Capture the cell that displays the provided text and extract its (x, y) central coordinate. 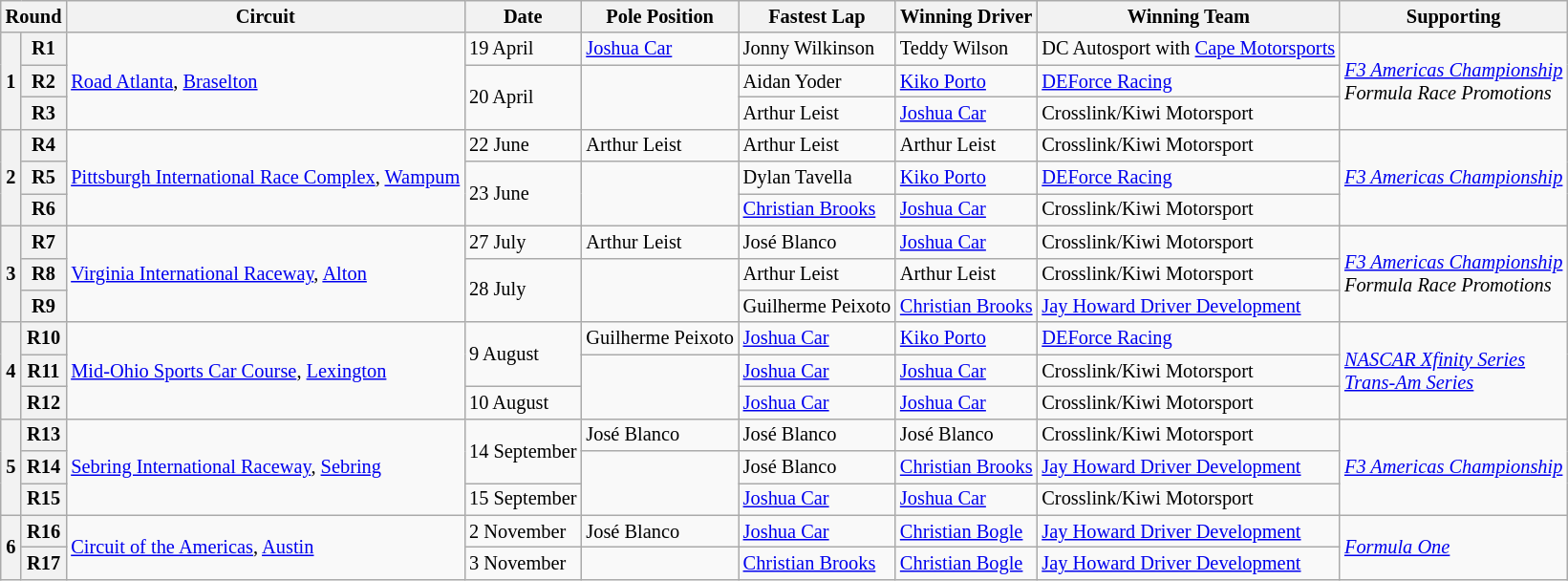
Pittsburgh International Race Complex, Wampum (266, 178)
15 September (523, 499)
R1 (44, 49)
R7 (44, 242)
Round (34, 16)
Winning Team (1189, 16)
R4 (44, 145)
Sebring International Raceway, Sebring (266, 466)
R16 (44, 531)
Road Atlanta, Braselton (266, 80)
10 August (523, 402)
NASCAR Xfinity SeriesTrans-Am Series (1453, 371)
Circuit of the Americas, Austin (266, 547)
Dylan Tavella (817, 178)
22 June (523, 145)
19 April (523, 49)
DC Autosport with Cape Motorsports (1189, 49)
R13 (44, 435)
R17 (44, 563)
Circuit (266, 16)
Teddy Wilson (966, 49)
6 (11, 547)
R2 (44, 81)
Supporting (1453, 16)
R12 (44, 402)
Virginia International Raceway, Alton (266, 273)
3 November (523, 563)
R15 (44, 499)
R10 (44, 338)
23 June (523, 193)
R8 (44, 274)
R6 (44, 209)
R11 (44, 371)
28 July (523, 290)
1 (11, 80)
4 (11, 371)
Jonny Wilkinson (817, 49)
2 November (523, 531)
Pole Position (659, 16)
Formula One (1453, 547)
Aidan Yoder (817, 81)
Fastest Lap (817, 16)
3 (11, 273)
5 (11, 466)
Date (523, 16)
27 July (523, 242)
Mid-Ohio Sports Car Course, Lexington (266, 371)
R5 (44, 178)
14 September (523, 451)
9 August (523, 354)
Winning Driver (966, 16)
R3 (44, 113)
2 (11, 178)
20 April (523, 97)
R14 (44, 467)
R9 (44, 306)
